Scan for the cell matching the given text and deliver its [X, Y] coordinate at center. 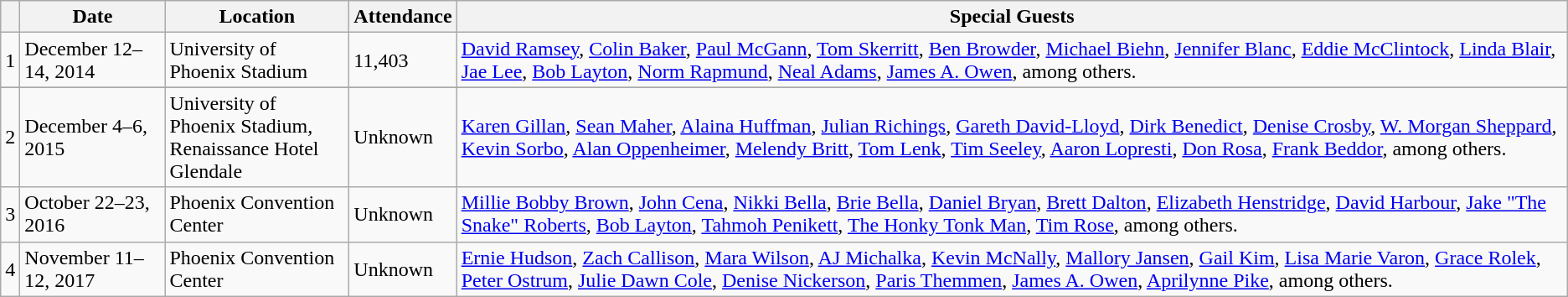
11,403 [403, 60]
2 [10, 138]
Special Guests [1012, 17]
Attendance [403, 17]
University of Phoenix Stadium [257, 60]
1 [10, 60]
Location [257, 17]
October 22–23, 2016 [92, 215]
University of Phoenix Stadium,Renaissance Hotel Glendale [257, 138]
Date [92, 17]
4 [10, 268]
November 11–12, 2017 [92, 268]
3 [10, 215]
December 12–14, 2014 [92, 60]
December 4–6, 2015 [92, 138]
